Identify which cell holds the provided text, then report its [x, y] central coordinate. 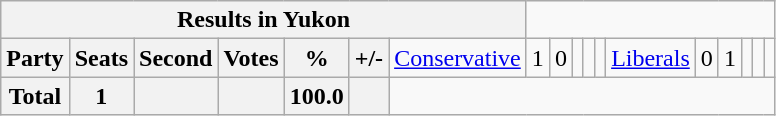
Liberals [651, 58]
Results in Yukon [264, 20]
Votes [251, 58]
100.0 [316, 96]
+/- [368, 58]
Party [35, 58]
Second [176, 58]
Conservative [458, 58]
Seats [101, 58]
% [316, 58]
Total [35, 96]
